Pinpoint the cell where the given text exists, returning its [x, y] midpoint coordinate. 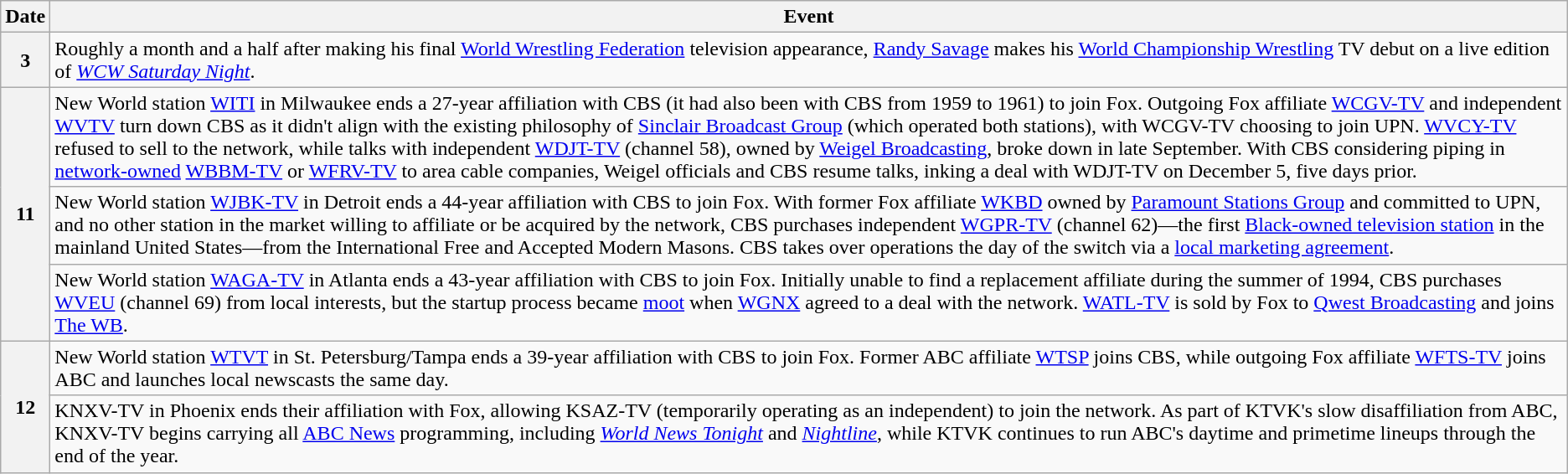
3 [25, 60]
Date [25, 17]
11 [25, 214]
Event [809, 17]
12 [25, 407]
